Provide the (x, y) coordinate of the cell's center where the given text is located.  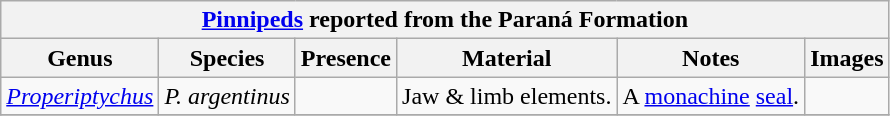
Species (227, 58)
Notes (711, 58)
Pinnipeds reported from the Paraná Formation (445, 20)
Material (507, 58)
Presence (346, 58)
P. argentinus (227, 96)
A monachine seal. (711, 96)
Jaw & limb elements. (507, 96)
Genus (80, 58)
Properiptychus (80, 96)
Images (847, 58)
